Provide the [x, y] coordinate of the cell's center where the given text is located.  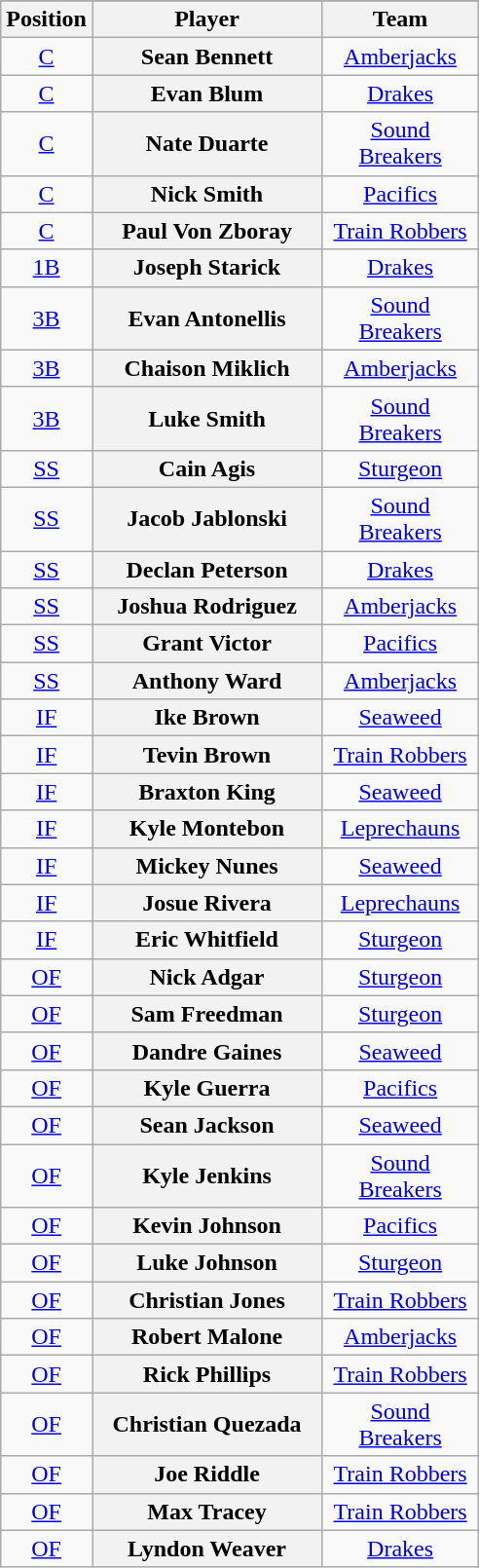
Player [206, 19]
Nick Smith [206, 194]
Christian Jones [206, 1300]
Braxton King [206, 792]
Joshua Rodriguez [206, 607]
Ike Brown [206, 718]
Grant Victor [206, 644]
Anthony Ward [206, 681]
Sam Freedman [206, 1014]
Mickey Nunes [206, 866]
Dandre Gaines [206, 1051]
Robert Malone [206, 1337]
Josue Rivera [206, 903]
Lyndon Weaver [206, 1549]
Cain Agis [206, 468]
Evan Antonellis [206, 317]
Declan Peterson [206, 570]
Nick Adgar [206, 977]
Joe Riddle [206, 1475]
Paul Von Zboray [206, 231]
Luke Johnson [206, 1263]
Sean Bennett [206, 56]
Sean Jackson [206, 1125]
1B [47, 268]
Team [401, 19]
Chaison Miklich [206, 368]
Eric Whitfield [206, 940]
Position [47, 19]
Max Tracey [206, 1512]
Kyle Guerra [206, 1088]
Kevin Johnson [206, 1226]
Evan Blum [206, 93]
Luke Smith [206, 419]
Kyle Jenkins [206, 1175]
Nate Duarte [206, 144]
Tevin Brown [206, 755]
Christian Quezada [206, 1424]
Kyle Montebon [206, 829]
Rick Phillips [206, 1374]
Jacob Jablonski [206, 518]
Joseph Starick [206, 268]
